From the cell containing the given text, extract its center point as (X, Y) coordinate. 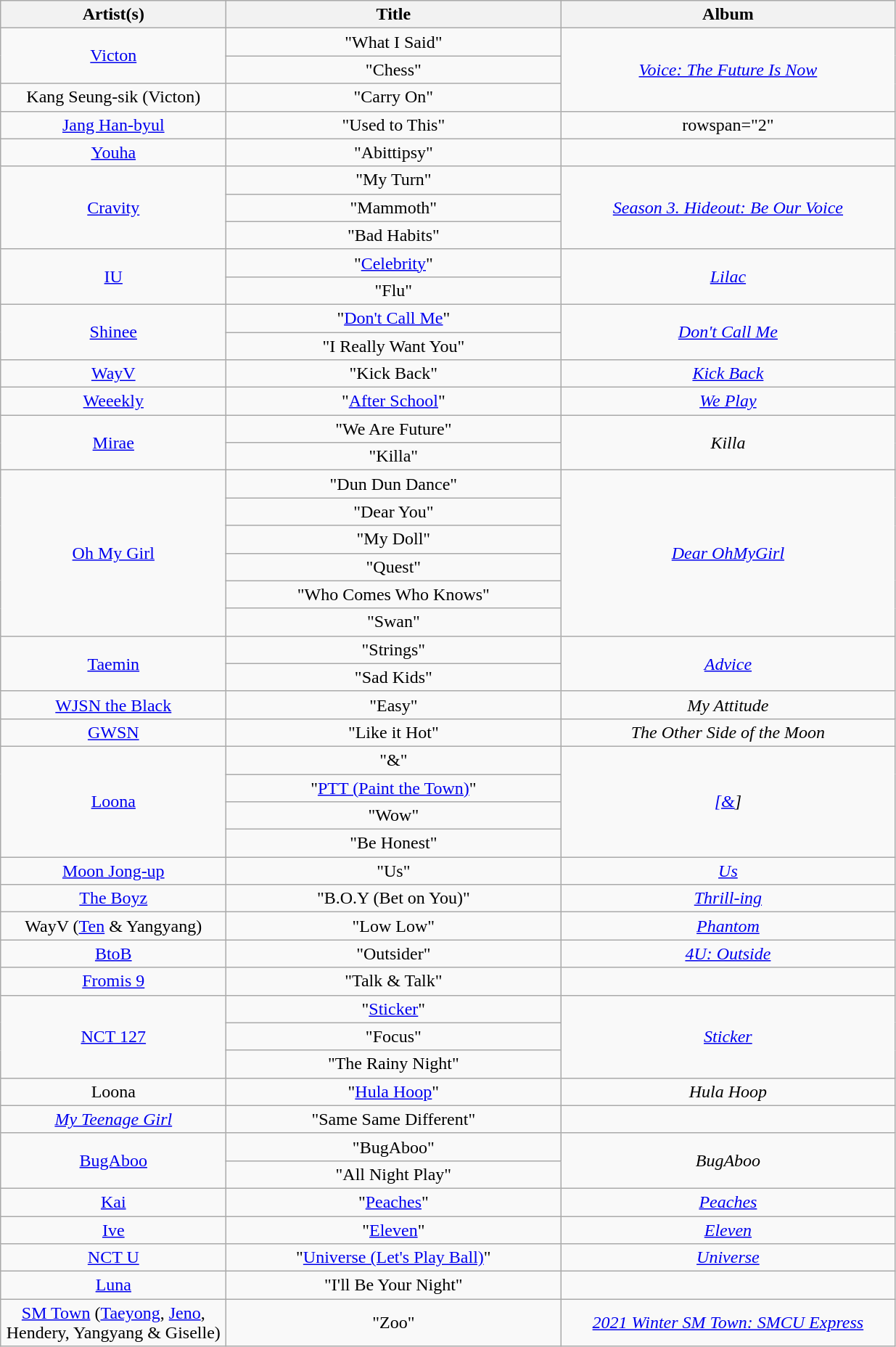
"Hula Hoop" (393, 1092)
WayV (Ten & Yangyang) (113, 926)
Phantom (728, 926)
"PTT (Paint the Town)" (393, 787)
The Boyz (113, 898)
Sticker (728, 1036)
Ive (113, 1230)
Weeekly (113, 401)
Us (728, 871)
"My Doll" (393, 539)
Thrill-ing (728, 898)
"Who Comes Who Knows" (393, 594)
"Carry On" (393, 97)
Advice (728, 663)
"Be Honest" (393, 843)
[&] (728, 801)
"Used to This" (393, 125)
Kick Back (728, 374)
"Wow" (393, 816)
"Low Low" (393, 926)
"Swan" (393, 622)
"Peaches" (393, 1202)
WJSN the Black (113, 705)
SM Town (Taeyong, Jeno, Hendery, Yangyang & Giselle) (113, 1322)
"Universe (Let's Play Ball)" (393, 1258)
"I'll Be Your Night" (393, 1285)
"All Night Play" (393, 1174)
Jang Han-byul (113, 125)
"Abittipsy" (393, 152)
"Easy" (393, 705)
"The Rainy Night" (393, 1064)
"Focus" (393, 1036)
"Flu" (393, 290)
"Outsider" (393, 954)
Dear OhMyGirl (728, 553)
Season 3. Hideout: Be Our Voice (728, 208)
"We Are Future" (393, 429)
IU (113, 277)
4U: Outside (728, 954)
Peaches (728, 1202)
Kang Seung-sik (Victon) (113, 97)
"Quest" (393, 567)
"Chess" (393, 70)
Hula Hoop (728, 1092)
The Other Side of the Moon (728, 732)
My Attitude (728, 705)
"Same Same Different" (393, 1119)
"Kick Back" (393, 374)
"Mammoth" (393, 208)
Album (728, 15)
2021 Winter SM Town: SMCU Express (728, 1322)
Don't Call Me (728, 332)
NCT 127 (113, 1036)
BtoB (113, 954)
"I Really Want You" (393, 346)
"Talk & Talk" (393, 981)
Eleven (728, 1230)
"Sad Kids" (393, 677)
"Eleven" (393, 1230)
Taemin (113, 663)
Moon Jong-up (113, 871)
"Don't Call Me" (393, 318)
Killa (728, 443)
We Play (728, 401)
"After School" (393, 401)
GWSN (113, 732)
"Sticker" (393, 1009)
Shinee (113, 332)
Lilac (728, 277)
Voice: The Future Is Now (728, 70)
NCT U (113, 1258)
Victon (113, 56)
WayV (113, 374)
"Zoo" (393, 1322)
"BugAboo" (393, 1147)
"Bad Habits" (393, 235)
Oh My Girl (113, 553)
Title (393, 15)
"My Turn" (393, 180)
"Dear You" (393, 512)
"What I Said" (393, 42)
Luna (113, 1285)
Universe (728, 1258)
"B.O.Y (Bet on You)" (393, 898)
"Like it Hot" (393, 732)
"&" (393, 760)
Mirae (113, 443)
"Killa" (393, 456)
My Teenage Girl (113, 1119)
"Dun Dun Dance" (393, 484)
Artist(s) (113, 15)
Youha (113, 152)
"Us" (393, 871)
rowspan="2" (728, 125)
"Strings" (393, 650)
Fromis 9 (113, 981)
Kai (113, 1202)
"Celebrity" (393, 263)
Cravity (113, 208)
